Determine the [X, Y] coordinate at the center of the cell enclosing the given text.  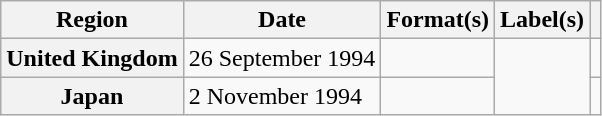
Japan [92, 96]
Region [92, 20]
Label(s) [542, 20]
Format(s) [438, 20]
2 November 1994 [282, 96]
United Kingdom [92, 58]
26 September 1994 [282, 58]
Date [282, 20]
